For the text-containing cell, return its midpoint in [x, y] coordinate format. 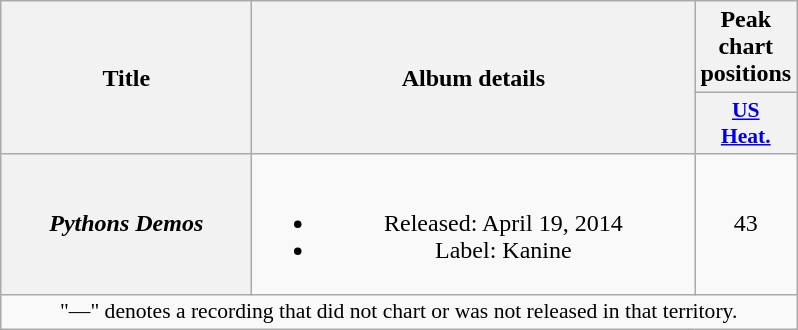
43 [746, 224]
Released: April 19, 2014Label: Kanine [474, 224]
USHeat. [746, 124]
"—" denotes a recording that did not chart or was not released in that territory. [399, 312]
Peak chart positions [746, 47]
Album details [474, 78]
Title [126, 78]
Pythons Demos [126, 224]
